Determine the (x, y) coordinate at the center of the cell enclosing the given text.  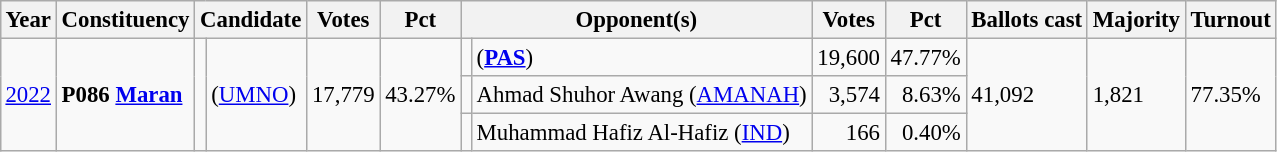
3,574 (848, 95)
Opponent(s) (636, 20)
(PAS) (642, 57)
43.27% (420, 94)
0.40% (926, 133)
41,092 (1026, 94)
166 (848, 133)
8.63% (926, 95)
47.77% (926, 57)
Constituency (125, 20)
Muhammad Hafiz Al-Hafiz (IND) (642, 133)
2022 (28, 94)
Ballots cast (1026, 20)
Majority (1136, 20)
Turnout (1230, 20)
Year (28, 20)
P086 Maran (125, 94)
Ahmad Shuhor Awang (AMANAH) (642, 95)
17,779 (344, 94)
77.35% (1230, 94)
1,821 (1136, 94)
19,600 (848, 57)
(UMNO) (256, 94)
Candidate (251, 20)
